Return the (X, Y) coordinate for the center point of the cell that contains the specified text.  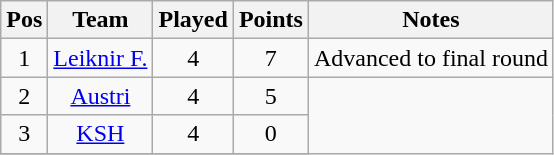
Austri (100, 96)
0 (270, 134)
Played (193, 20)
Leiknir F. (100, 58)
2 (24, 96)
3 (24, 134)
Points (270, 20)
Team (100, 20)
1 (24, 58)
Notes (430, 20)
Pos (24, 20)
5 (270, 96)
Advanced to final round (430, 58)
KSH (100, 134)
7 (270, 58)
